For the text-containing cell, return its midpoint in [x, y] coordinate format. 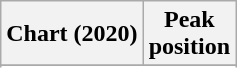
Chart (2020) [72, 34]
Peakposition [189, 34]
